Scan for the cell matching the given text and deliver its (x, y) coordinate at center. 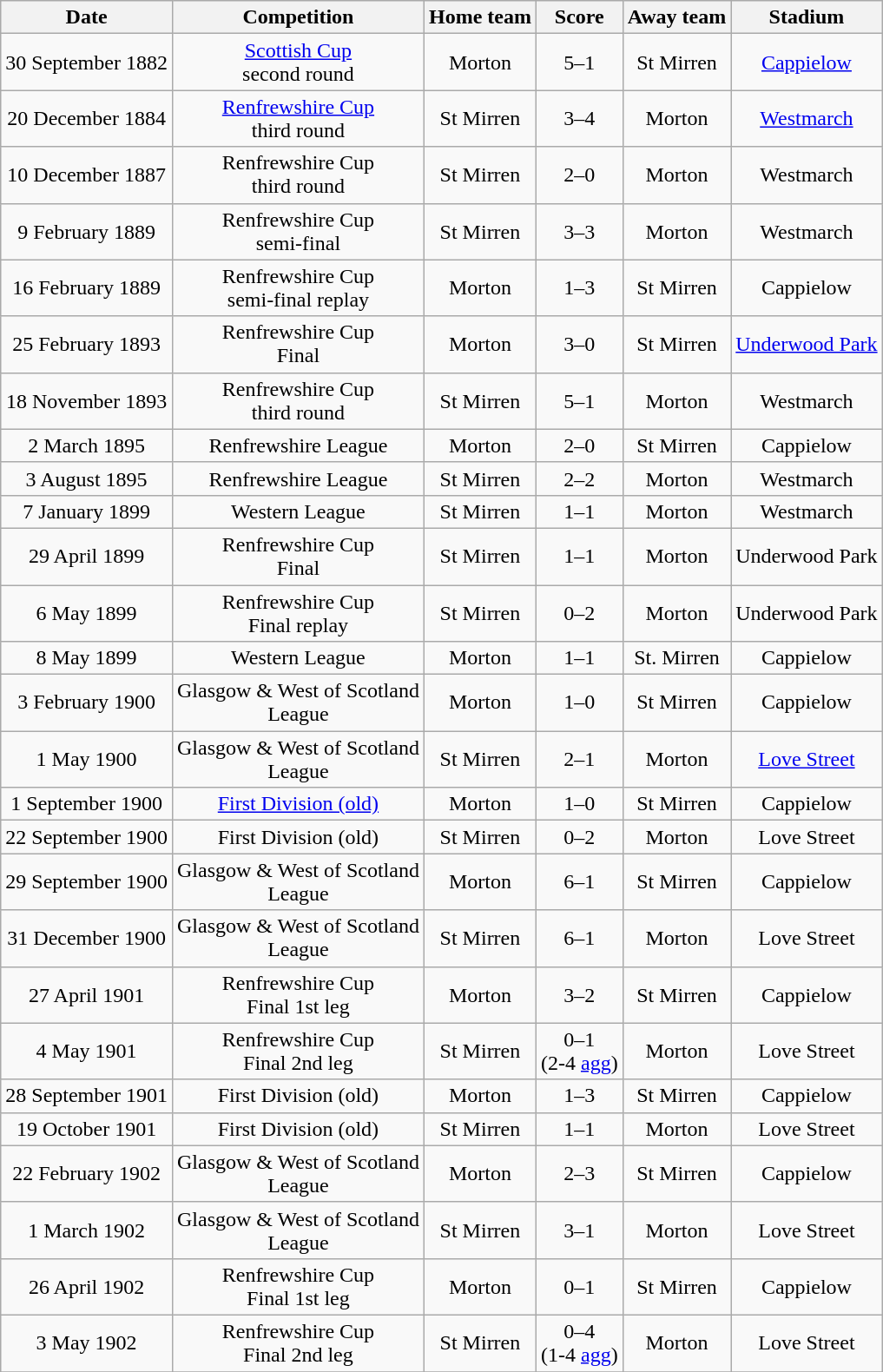
30 September 1882 (87, 63)
Home team (479, 17)
27 April 1901 (87, 995)
26 April 1902 (87, 1287)
31 December 1900 (87, 938)
18 November 1893 (87, 401)
6 May 1899 (87, 613)
7 January 1899 (87, 511)
1 September 1900 (87, 804)
29 September 1900 (87, 882)
2–2 (579, 478)
Scottish Cupsecond round (298, 63)
3–1 (579, 1230)
Stadium (807, 17)
3 May 1902 (87, 1342)
20 December 1884 (87, 118)
2–3 (579, 1174)
1 May 1900 (87, 759)
2–1 (579, 759)
Away team (677, 17)
1 March 1902 (87, 1230)
3–4 (579, 118)
0–4(1-4 agg) (579, 1342)
Competition (298, 17)
9 February 1889 (87, 231)
25 February 1893 (87, 344)
19 October 1901 (87, 1129)
22 February 1902 (87, 1174)
3 August 1895 (87, 478)
3–3 (579, 231)
Renfrewshire Cupsemi-final replay (298, 288)
3–0 (579, 344)
Score (579, 17)
8 May 1899 (87, 658)
0–1 (579, 1287)
16 February 1889 (87, 288)
Renfrewshire CupFinal replay (298, 613)
3–2 (579, 995)
St. Mirren (677, 658)
Date (87, 17)
29 April 1899 (87, 556)
10 December 1887 (87, 175)
4 May 1901 (87, 1051)
0–1(2-4 agg) (579, 1051)
Renfrewshire Cupsemi-final (298, 231)
22 September 1900 (87, 837)
3 February 1900 (87, 703)
28 September 1901 (87, 1096)
2 March 1895 (87, 445)
